Locate the cell with the specified text and output its [X, Y] center coordinate. 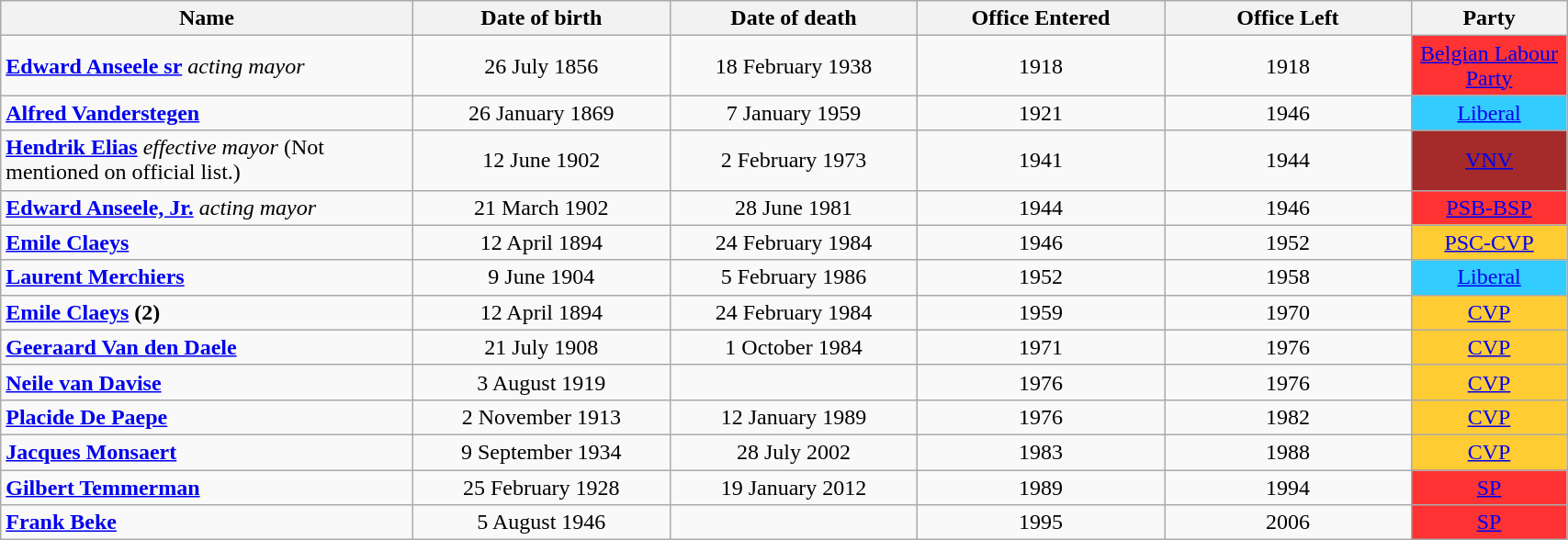
1941 [1042, 160]
Alfred Vanderstegen [207, 113]
Jacques Monsaert [207, 452]
Party [1488, 18]
7 January 1959 [794, 113]
PSB-BSP [1488, 208]
25 February 1928 [541, 488]
Name [207, 18]
1958 [1288, 277]
1970 [1288, 312]
12 June 1902 [541, 160]
1983 [1042, 452]
1988 [1288, 452]
Office Left [1288, 18]
Laurent Merchiers [207, 277]
26 January 1869 [541, 113]
28 June 1981 [794, 208]
2006 [1288, 523]
Neile van Davise [207, 382]
1989 [1042, 488]
18 February 1938 [794, 66]
26 July 1856 [541, 66]
Date of birth [541, 18]
5 February 1986 [794, 277]
Edward Anseele, Jr. acting mayor [207, 208]
Edward Anseele sr acting mayor [207, 66]
Belgian Labour Party [1488, 66]
9 June 1904 [541, 277]
1994 [1288, 488]
3 August 1919 [541, 382]
Emile Claeys (2) [207, 312]
1959 [1042, 312]
21 July 1908 [541, 347]
Emile Claeys [207, 242]
VNV [1488, 160]
Office Entered [1042, 18]
2 February 1973 [794, 160]
1982 [1288, 417]
Date of death [794, 18]
1971 [1042, 347]
Hendrik Elias effective mayor (Not mentioned on official list.) [207, 160]
21 March 1902 [541, 208]
PSC-CVP [1488, 242]
12 January 1989 [794, 417]
19 January 2012 [794, 488]
28 July 2002 [794, 452]
5 August 1946 [541, 523]
1 October 1984 [794, 347]
1995 [1042, 523]
1921 [1042, 113]
2 November 1913 [541, 417]
Placide De Paepe [207, 417]
Geeraard Van den Daele [207, 347]
Gilbert Temmerman [207, 488]
Frank Beke [207, 523]
9 September 1934 [541, 452]
